Capture the cell that displays the provided text and extract its [x, y] central coordinate. 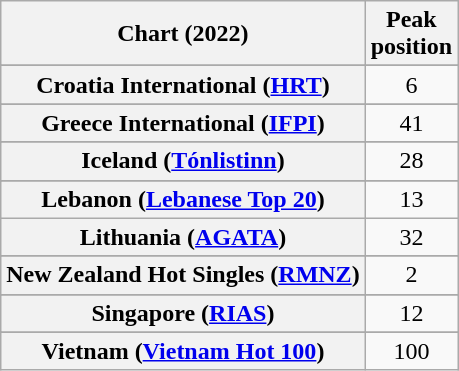
Singapore (RIAS) [183, 313]
41 [411, 123]
Lithuania (AGATA) [183, 237]
Greece International (IFPI) [183, 123]
Peakposition [411, 34]
Lebanon (Lebanese Top 20) [183, 199]
6 [411, 85]
13 [411, 199]
New Zealand Hot Singles (RMNZ) [183, 275]
12 [411, 313]
28 [411, 161]
2 [411, 275]
Chart (2022) [183, 34]
32 [411, 237]
Vietnam (Vietnam Hot 100) [183, 351]
100 [411, 351]
Croatia International (HRT) [183, 85]
Iceland (Tónlistinn) [183, 161]
